Determine the (x, y) coordinate at the center of the cell enclosing the given text.  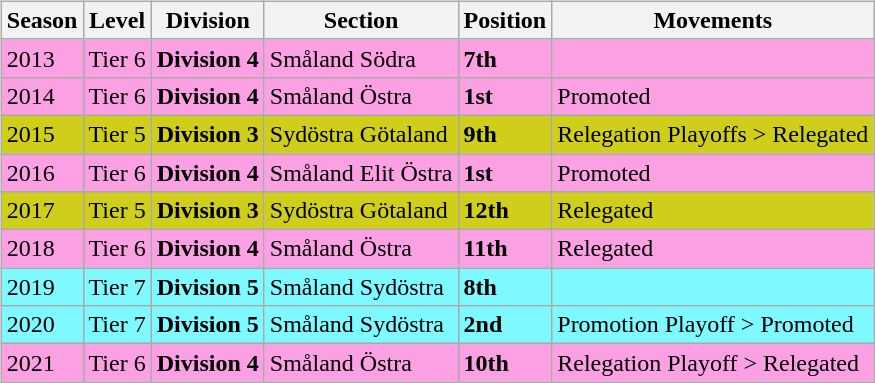
2016 (42, 173)
2018 (42, 249)
7th (505, 58)
2020 (42, 325)
Division (208, 20)
Relegation Playoffs > Relegated (713, 134)
2014 (42, 96)
Season (42, 20)
2017 (42, 211)
Position (505, 20)
Section (361, 20)
Promotion Playoff > Promoted (713, 325)
2015 (42, 134)
2021 (42, 363)
Movements (713, 20)
2013 (42, 58)
2nd (505, 325)
10th (505, 363)
11th (505, 249)
8th (505, 287)
Småland Södra (361, 58)
2019 (42, 287)
9th (505, 134)
Level (117, 20)
Relegation Playoff > Relegated (713, 363)
12th (505, 211)
Småland Elit Östra (361, 173)
